Capture the cell that displays the provided text and extract its [X, Y] central coordinate. 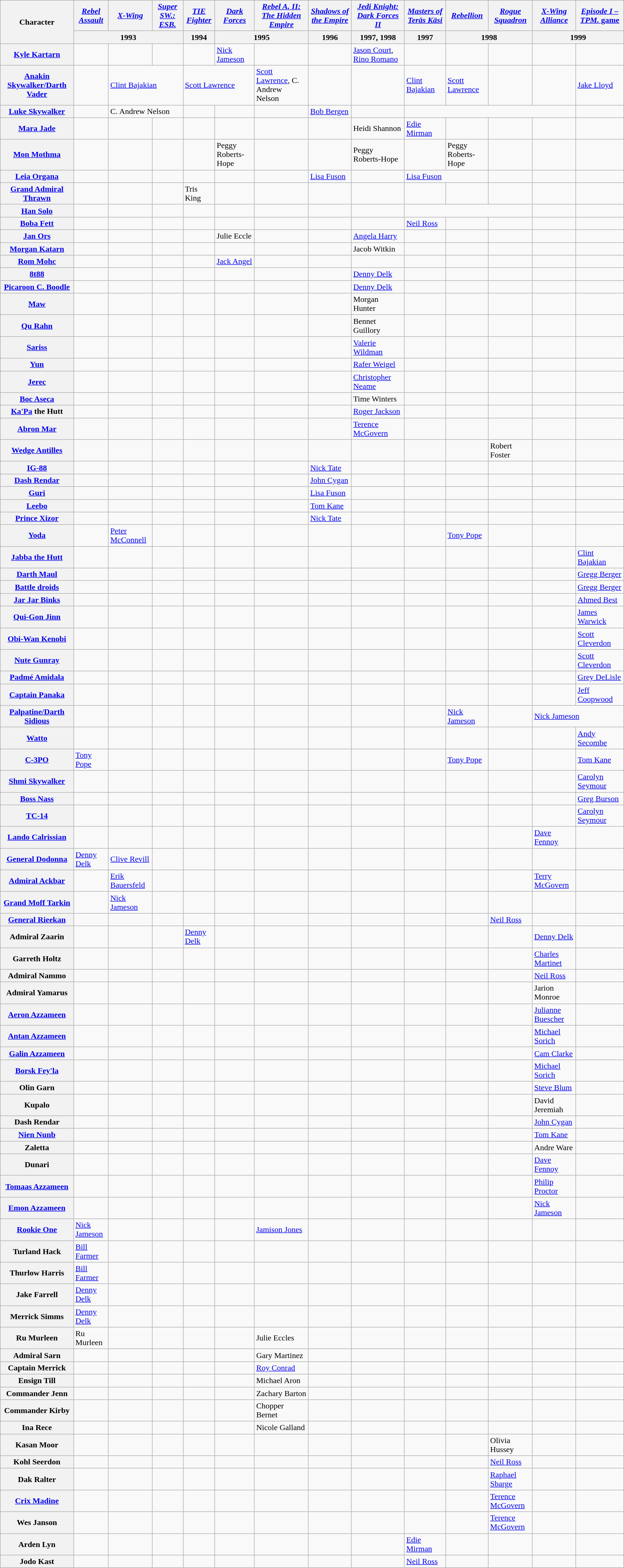
Jedi Knight: Dark Forces II [378, 16]
Rebel Assault [91, 16]
Luke Skywalker [37, 111]
TC-14 [37, 816]
Merrick Simms [37, 1316]
Prince Xizor [37, 518]
Peter McConnell [130, 536]
Ensign Till [37, 1380]
Commander Kirby [37, 1411]
Ina Rece [37, 1428]
Zachary Barton [281, 1393]
Olin Garn [37, 1088]
Nicole Galland [281, 1428]
General Dodonna [37, 859]
1997, 1998 [378, 37]
1995 [262, 37]
Lando Calrissian [37, 838]
Jerec [37, 382]
TIE Fighter [199, 16]
Yun [37, 365]
Dark Forces [235, 16]
8t88 [37, 274]
Rookie One [37, 1229]
Leebo [37, 505]
Kyle Kartarn [37, 55]
Antan Azzameen [37, 1036]
Roy Conrad [281, 1368]
Shmi Skywalker [37, 781]
Jeff Coopwood [600, 694]
Julie Eccles [281, 1338]
Andre Ware [554, 1148]
Galin Azzameen [37, 1053]
Charles Martinet [554, 958]
Emon Azzameen [37, 1208]
Steve Blum [554, 1088]
Angela Harry [378, 236]
1999 [578, 37]
Tomaas Azzameen [37, 1186]
Commander Jenn [37, 1393]
Obi-Wan Kenobi [37, 638]
Nute Gunray [37, 660]
Christopher Neame [378, 382]
Morgan Hunter [378, 304]
Gary Martinez [281, 1355]
Jake Farrell [37, 1295]
Ka'Pa the Hutt [37, 411]
Grand Moff Tarkin [37, 902]
Rom Mohc [37, 262]
Philip Proctor [554, 1186]
Grey DeLisle [600, 677]
1994 [199, 37]
Michael Aron [281, 1380]
1998 [489, 37]
Mara Jade [37, 129]
Abron Mar [37, 428]
X-Wing Alliance [554, 16]
James Warwick [600, 617]
Jabba the Hutt [37, 557]
Julianne Buescher [554, 1014]
Borsk Fey'la [37, 1070]
Arden Lyn [37, 1544]
Crix Madine [37, 1501]
Boc Aseca [37, 399]
Clive Revill [130, 859]
Tris King [199, 193]
Morgan Katarn [37, 249]
Ahmed Best [600, 600]
Rebellion [467, 16]
Maw [37, 304]
Boss Nass [37, 799]
Jodo Kast [37, 1561]
Aeron Azzameen [37, 1014]
Garreth Holtz [37, 958]
Wes Janson [37, 1523]
Masters of Teräs Käsi [425, 16]
Boba Fett [37, 223]
Mon Mothma [37, 155]
Palpatine/Darth Sidious [37, 716]
Valerie Wildman [378, 347]
1993 [128, 37]
C. Andrew Nelson [146, 111]
Chopper Bernet [281, 1411]
Julie Eccle [235, 236]
IG-88 [37, 467]
Roger Jackson [378, 411]
Jar Jar Binks [37, 600]
Kohl Seerdon [37, 1462]
Jake Lloyd [600, 85]
Rafer Weigel [378, 365]
Admiral Nammo [37, 976]
Picaroon C. Boodle [37, 287]
Jan Ors [37, 236]
Bennet Guillory [378, 326]
Leia Organa [37, 176]
Jarion Monroe [554, 993]
Time Winters [378, 399]
Nien Nunb [37, 1135]
Yoda [37, 536]
Bob Bergen [330, 111]
Thurlow Harris [37, 1273]
Shadows of the Empire [330, 16]
Han Solo [37, 211]
Captain Panaka [37, 694]
Greg Burson [600, 799]
Scott Lawrence, C. Andrew Nelson [281, 85]
Admiral Ackbar [37, 881]
Sariss [37, 347]
Terry McGovern [554, 881]
Grand Admiral Thrawn [37, 193]
1996 [330, 37]
Erik Bauersfeld [130, 881]
Rebel A. II: The Hidden Empire [281, 16]
Dak Ralter [37, 1479]
Anakin Skywalker/Darth Vader [37, 85]
Robert Foster [510, 450]
Jamison Jones [281, 1229]
Jason Court, Rino Romano [378, 55]
Turland Hack [37, 1251]
Admiral Sarn [37, 1355]
Zaletta [37, 1148]
1997 [425, 37]
Admiral Yamarus [37, 993]
Dunari [37, 1165]
Raphael Sbarge [510, 1479]
Kasan Moor [37, 1445]
General Rieekan [37, 920]
David Jeremiah [554, 1105]
Heidi Shannon [378, 129]
Character [37, 22]
Darth Maul [37, 574]
X-Wing [130, 16]
Padmé Amidala [37, 677]
Olivia Hussey [510, 1445]
Jack Angel [235, 262]
Jacob Witkin [378, 249]
Guri [37, 493]
Wedge Antilles [37, 450]
Episode I – TPM. game [600, 16]
Admiral Zaarin [37, 937]
Andy Secombe [600, 738]
Qu Rahn [37, 326]
Kupalo [37, 1105]
Rogue Squadron [510, 16]
Cam Clarke [554, 1053]
Qui-Gon Jinn [37, 617]
Captain Merrick [37, 1368]
Super SW.: ESB. [167, 16]
Battle droids [37, 587]
C-3PO [37, 760]
Watto [37, 738]
